For the text-containing cell, return its midpoint in (x, y) coordinate format. 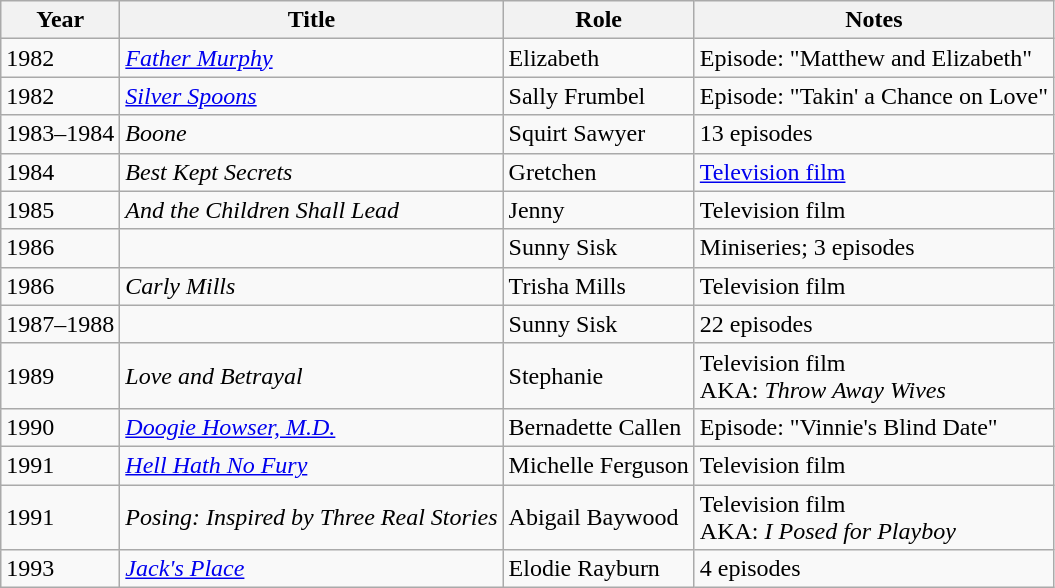
Boone (312, 134)
1985 (60, 210)
Miniseries; 3 episodes (874, 248)
1989 (60, 376)
Bernadette Callen (598, 427)
Episode: "Takin' a Chance on Love" (874, 96)
Role (598, 20)
Elodie Rayburn (598, 569)
Michelle Ferguson (598, 465)
Carly Mills (312, 286)
Jack's Place (312, 569)
13 episodes (874, 134)
1987–1988 (60, 324)
1984 (60, 172)
Episode: "Matthew and Elizabeth" (874, 58)
Abigail Baywood (598, 516)
Jenny (598, 210)
Gretchen (598, 172)
Television filmAKA: Throw Away Wives (874, 376)
Notes (874, 20)
Silver Spoons (312, 96)
Hell Hath No Fury (312, 465)
And the Children Shall Lead (312, 210)
Stephanie (598, 376)
Love and Betrayal (312, 376)
Doogie Howser, M.D. (312, 427)
Sally Frumbel (598, 96)
Year (60, 20)
Episode: "Vinnie's Blind Date" (874, 427)
Television filmAKA: I Posed for Playboy (874, 516)
Trisha Mills (598, 286)
Posing: Inspired by Three Real Stories (312, 516)
1993 (60, 569)
1983–1984 (60, 134)
Squirt Sawyer (598, 134)
Best Kept Secrets (312, 172)
Title (312, 20)
22 episodes (874, 324)
Elizabeth (598, 58)
Father Murphy (312, 58)
1990 (60, 427)
4 episodes (874, 569)
